For the text-containing cell, return its midpoint in [X, Y] coordinate format. 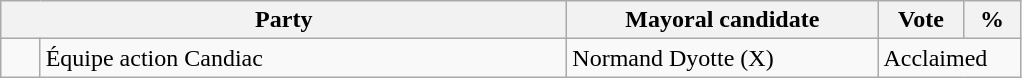
Normand Dyotte (X) [722, 58]
% [992, 20]
Mayoral candidate [722, 20]
Party [284, 20]
Équipe action Candiac [304, 58]
Vote [921, 20]
Acclaimed [949, 58]
